Extract the (X, Y) coordinate from the center of the cell holding the provided text.  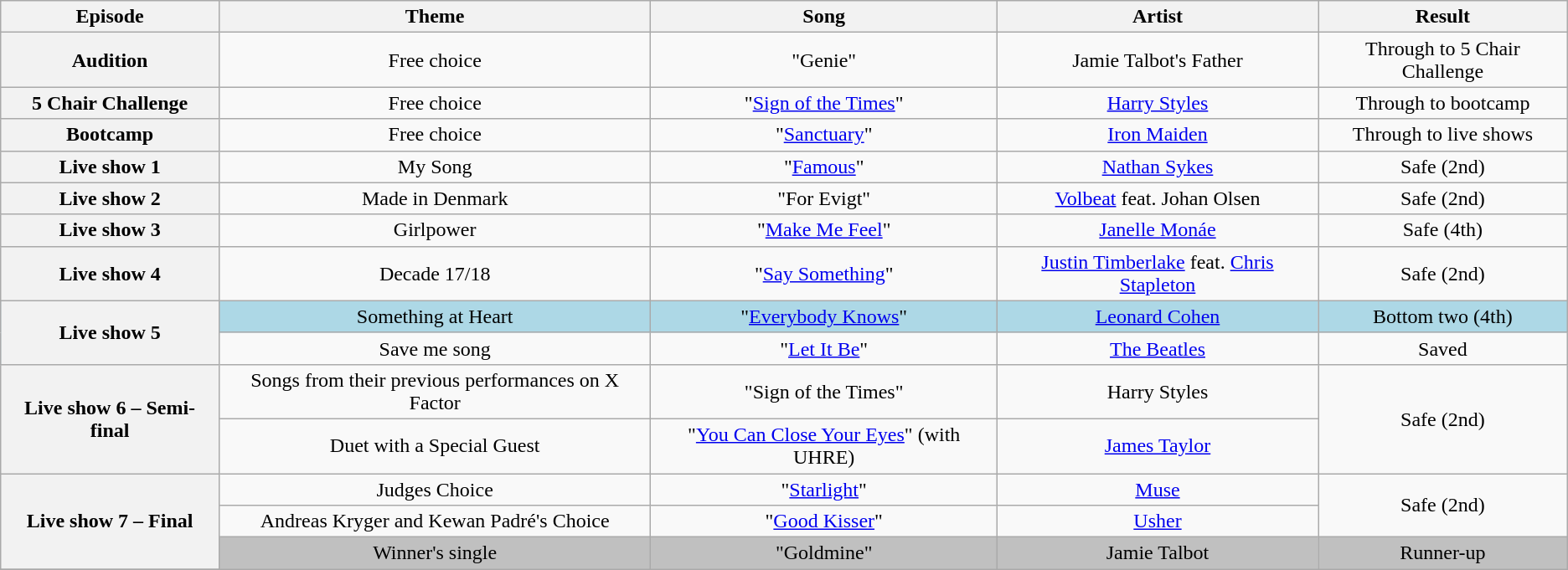
Jamie Talbot's Father (1158, 60)
"Say Something" (824, 273)
Girlpower (435, 230)
"Goldmine" (824, 553)
Janelle Monáe (1158, 230)
"Let It Be" (824, 348)
Live show 1 (111, 167)
"Starlight" (824, 490)
Duet with a Special Guest (435, 445)
Result (1443, 17)
Through to 5 Chair Challenge (1443, 60)
Nathan Sykes (1158, 167)
Saved (1443, 348)
Bottom two (4th) (1443, 316)
Save me song (435, 348)
"Famous" (824, 167)
Theme (435, 17)
Jamie Talbot (1158, 553)
Justin Timberlake feat. Chris Stapleton (1158, 273)
The Beatles (1158, 348)
Judges Choice (435, 490)
Through to live shows (1443, 135)
Through to bootcamp (1443, 103)
"Sanctuary" (824, 135)
Live show 7 – Final (111, 521)
Something at Heart (435, 316)
Safe (4th) (1443, 230)
"For Evigt" (824, 198)
Decade 17/18 (435, 273)
My Song (435, 167)
Muse (1158, 490)
Artist (1158, 17)
Audition (111, 60)
Andreas Kryger and Kewan Padré's Choice (435, 521)
"You Can Close Your Eyes" (with UHRE) (824, 445)
Live show 2 (111, 198)
Iron Maiden (1158, 135)
"Good Kisser" (824, 521)
Episode (111, 17)
Bootcamp (111, 135)
Volbeat feat. Johan Olsen (1158, 198)
Made in Denmark (435, 198)
Runner-up (1443, 553)
Live show 6 – Semi-final (111, 419)
Live show 4 (111, 273)
Songs from their previous performances on X Factor (435, 392)
"Make Me Feel" (824, 230)
5 Chair Challenge (111, 103)
"Everybody Knows" (824, 316)
Live show 3 (111, 230)
Winner's single (435, 553)
Live show 5 (111, 332)
Song (824, 17)
"Genie" (824, 60)
Leonard Cohen (1158, 316)
James Taylor (1158, 445)
Usher (1158, 521)
